Find where the given text appears and provide that cell's center as [x, y] coordinate. 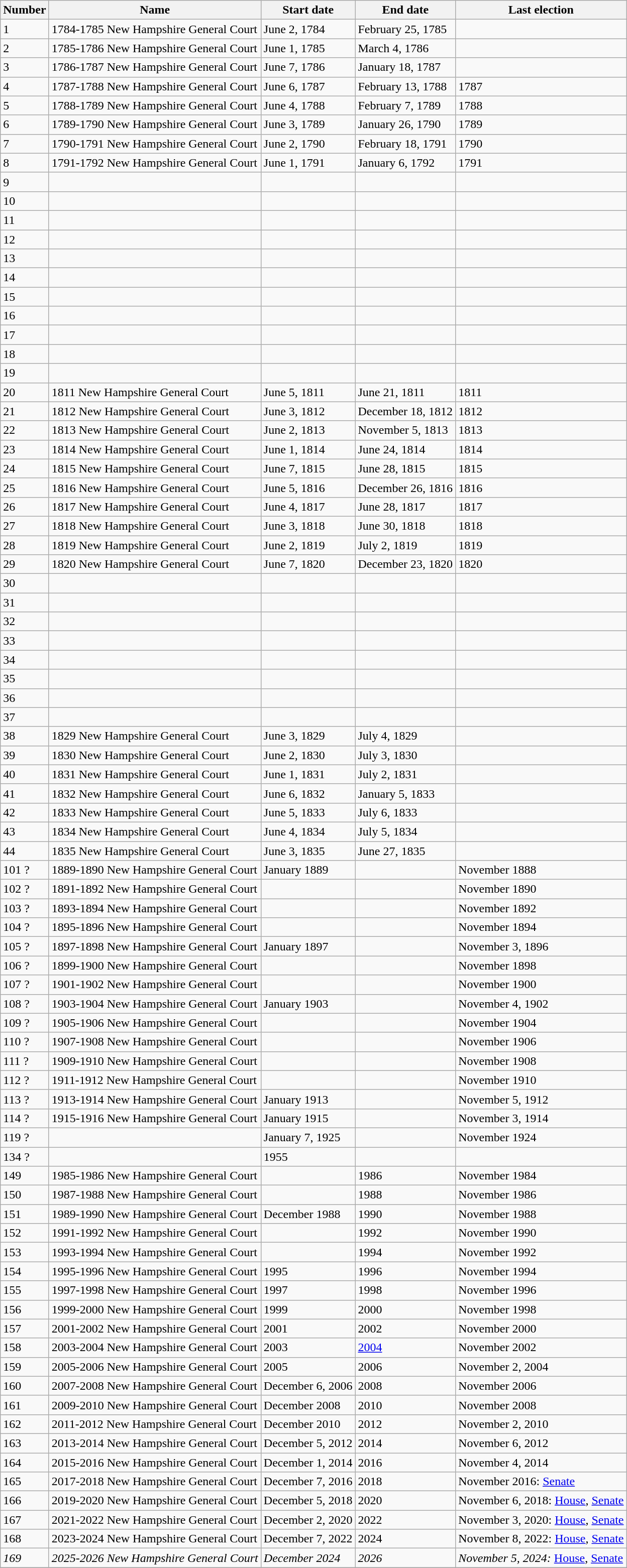
113 ? [25, 1099]
1816 [541, 488]
114 ? [25, 1118]
1834 New Hampshire General Court [155, 831]
November 1888 [541, 870]
31 [25, 602]
June 3, 1829 [308, 736]
November 5, 1912 [541, 1099]
2005 [308, 1367]
2006 [405, 1367]
1985-1986 New Hampshire General Court [155, 1176]
December 2024 [308, 1558]
2000 [405, 1309]
36 [25, 698]
Number [25, 10]
January 7, 1925 [308, 1137]
1999-2000 New Hampshire General Court [155, 1309]
5 [25, 105]
March 4, 1786 [405, 48]
December 2010 [308, 1424]
1899-1900 New Hampshire General Court [155, 966]
104 ? [25, 927]
November 1996 [541, 1290]
June 5, 1833 [308, 812]
39 [25, 755]
41 [25, 793]
1790-1791 New Hampshire General Court [155, 144]
1787 [541, 86]
38 [25, 736]
November 4, 2014 [541, 1463]
1992 [405, 1233]
November 1898 [541, 966]
26 [25, 507]
43 [25, 831]
2018 [405, 1482]
December 2, 2020 [308, 1520]
1787-1788 New Hampshire General Court [155, 86]
June 6, 1832 [308, 793]
1815 [541, 468]
3 [25, 67]
2008 [405, 1386]
169 [25, 1558]
2011-2012 New Hampshire General Court [155, 1424]
33 [25, 641]
June 7, 1786 [308, 67]
1995 [308, 1271]
December 5, 2012 [308, 1443]
1813 New Hampshire General Court [155, 430]
July 2, 1819 [405, 545]
162 [25, 1424]
34 [25, 660]
January 1913 [308, 1099]
24 [25, 468]
November 1890 [541, 889]
1997 [308, 1290]
150 [25, 1195]
1835 New Hampshire General Court [155, 851]
18 [25, 354]
27 [25, 526]
June 2, 1830 [308, 755]
32 [25, 622]
1909-1910 New Hampshire General Court [155, 1061]
109 ? [25, 1023]
2019-2020 New Hampshire General Court [155, 1501]
35 [25, 679]
111 ? [25, 1061]
1789-1790 New Hampshire General Court [155, 125]
106 ? [25, 966]
1955 [308, 1156]
1791 [541, 163]
January 1903 [308, 1004]
1990 [405, 1214]
1897-1898 New Hampshire General Court [155, 946]
1811 [541, 392]
1820 New Hampshire General Court [155, 564]
November 1908 [541, 1061]
June 4, 1834 [308, 831]
June 3, 1789 [308, 125]
1995-1996 New Hampshire General Court [155, 1271]
2022 [405, 1520]
June 1, 1814 [308, 449]
1815 New Hampshire General Court [155, 468]
End date [405, 10]
108 ? [25, 1004]
November 6, 2012 [541, 1443]
December 1988 [308, 1214]
107 ? [25, 985]
1993-1994 New Hampshire General Court [155, 1252]
2025-2026 New Hampshire General Court [155, 1558]
November 2000 [541, 1329]
163 [25, 1443]
2020 [405, 1501]
1999 [308, 1309]
June 1, 1785 [308, 48]
1911-1912 New Hampshire General Court [155, 1080]
1987-1988 New Hampshire General Court [155, 1195]
2009-2010 New Hampshire General Court [155, 1405]
4 [25, 86]
25 [25, 488]
112 ? [25, 1080]
Name [155, 10]
149 [25, 1176]
103 ? [25, 908]
29 [25, 564]
1989-1990 New Hampshire General Court [155, 1214]
December 7, 2016 [308, 1482]
119 ? [25, 1137]
January 1889 [308, 870]
1791-1792 New Hampshire General Court [155, 163]
February 25, 1785 [405, 29]
June 2, 1790 [308, 144]
166 [25, 1501]
1811 New Hampshire General Court [155, 392]
June 5, 1816 [308, 488]
7 [25, 144]
167 [25, 1520]
June 3, 1812 [308, 411]
2024 [405, 1539]
28 [25, 545]
1817 [541, 507]
1901-1902 New Hampshire General Court [155, 985]
40 [25, 774]
2026 [405, 1558]
November 1900 [541, 985]
2005-2006 New Hampshire General Court [155, 1367]
161 [25, 1405]
December 2008 [308, 1405]
160 [25, 1386]
November 1904 [541, 1023]
1818 New Hampshire General Court [155, 526]
15 [25, 297]
154 [25, 1271]
2003-2004 New Hampshire General Court [155, 1348]
2013-2014 New Hampshire General Court [155, 1443]
November 1988 [541, 1214]
1788 [541, 105]
1889-1890 New Hampshire General Court [155, 870]
1813 [541, 430]
1818 [541, 526]
21 [25, 411]
1988 [405, 1195]
November 1894 [541, 927]
January 1915 [308, 1118]
February 7, 1789 [405, 105]
19 [25, 373]
January 5, 1833 [405, 793]
November 2008 [541, 1405]
2 [25, 48]
January 6, 1792 [405, 163]
1907-1908 New Hampshire General Court [155, 1042]
1 [25, 29]
1784-1785 New Hampshire General Court [155, 29]
January 18, 1787 [405, 67]
November 2016: Senate [541, 1482]
November 5, 1813 [405, 430]
10 [25, 201]
2021-2022 New Hampshire General Court [155, 1520]
November 6, 2018: House, Senate [541, 1501]
1829 New Hampshire General Court [155, 736]
164 [25, 1463]
December 23, 1820 [405, 564]
30 [25, 583]
November 8, 2022: House, Senate [541, 1539]
November 1992 [541, 1252]
1905-1906 New Hampshire General Court [155, 1023]
2001-2002 New Hampshire General Court [155, 1329]
1819 New Hampshire General Court [155, 545]
Last election [541, 10]
November 2, 2010 [541, 1424]
37 [25, 717]
1891-1892 New Hampshire General Court [155, 889]
2012 [405, 1424]
November 3, 1896 [541, 946]
1997-1998 New Hampshire General Court [155, 1290]
1812 New Hampshire General Court [155, 411]
February 13, 1788 [405, 86]
2017-2018 New Hampshire General Court [155, 1482]
102 ? [25, 889]
June 3, 1818 [308, 526]
November 1910 [541, 1080]
2007-2008 New Hampshire General Court [155, 1386]
November 1990 [541, 1233]
2023-2024 New Hampshire General Court [155, 1539]
1820 [541, 564]
157 [25, 1329]
159 [25, 1367]
July 4, 1829 [405, 736]
158 [25, 1348]
17 [25, 335]
1832 New Hampshire General Court [155, 793]
1814 [541, 449]
1817 New Hampshire General Court [155, 507]
153 [25, 1252]
22 [25, 430]
1833 New Hampshire General Court [155, 812]
12 [25, 239]
June 2, 1813 [308, 430]
November 1892 [541, 908]
June 24, 1814 [405, 449]
June 21, 1811 [405, 392]
June 1, 1791 [308, 163]
December 7, 2022 [308, 1539]
November 1984 [541, 1176]
44 [25, 851]
June 28, 1815 [405, 468]
June 30, 1818 [405, 526]
November 5, 2024: House, Senate [541, 1558]
110 ? [25, 1042]
2016 [405, 1463]
1785-1786 New Hampshire General Court [155, 48]
July 5, 1834 [405, 831]
9 [25, 182]
1790 [541, 144]
June 4, 1788 [308, 105]
June 28, 1817 [405, 507]
November 1924 [541, 1137]
156 [25, 1309]
151 [25, 1214]
1991-1992 New Hampshire General Court [155, 1233]
6 [25, 125]
December 5, 2018 [308, 1501]
June 6, 1787 [308, 86]
20 [25, 392]
November 3, 1914 [541, 1118]
105 ? [25, 946]
July 2, 1831 [405, 774]
14 [25, 278]
June 7, 1815 [308, 468]
November 1994 [541, 1271]
11 [25, 220]
Start date [308, 10]
November 1906 [541, 1042]
1816 New Hampshire General Court [155, 488]
January 1897 [308, 946]
1895-1896 New Hampshire General Court [155, 927]
June 27, 1835 [405, 851]
1788-1789 New Hampshire General Court [155, 105]
42 [25, 812]
2003 [308, 1348]
2014 [405, 1443]
23 [25, 449]
1915-1916 New Hampshire General Court [155, 1118]
July 3, 1830 [405, 755]
134 ? [25, 1156]
1819 [541, 545]
February 18, 1791 [405, 144]
2015-2016 New Hampshire General Court [155, 1463]
November 2, 2004 [541, 1367]
November 1986 [541, 1195]
152 [25, 1233]
1994 [405, 1252]
November 3, 2020: House, Senate [541, 1520]
November 2006 [541, 1386]
1913-1914 New Hampshire General Court [155, 1099]
168 [25, 1539]
December 1, 2014 [308, 1463]
November 2002 [541, 1348]
June 7, 1820 [308, 564]
June 2, 1784 [308, 29]
June 2, 1819 [308, 545]
December 18, 1812 [405, 411]
1786-1787 New Hampshire General Court [155, 67]
June 1, 1831 [308, 774]
June 4, 1817 [308, 507]
June 3, 1835 [308, 851]
1831 New Hampshire General Court [155, 774]
165 [25, 1482]
1830 New Hampshire General Court [155, 755]
13 [25, 259]
2002 [405, 1329]
16 [25, 316]
1998 [405, 1290]
December 26, 1816 [405, 488]
2001 [308, 1329]
January 26, 1790 [405, 125]
1996 [405, 1271]
November 1998 [541, 1309]
1814 New Hampshire General Court [155, 449]
101 ? [25, 870]
1893-1894 New Hampshire General Court [155, 908]
1903-1904 New Hampshire General Court [155, 1004]
155 [25, 1290]
November 4, 1902 [541, 1004]
1789 [541, 125]
July 6, 1833 [405, 812]
2010 [405, 1405]
June 5, 1811 [308, 392]
1812 [541, 411]
2004 [405, 1348]
1986 [405, 1176]
8 [25, 163]
December 6, 2006 [308, 1386]
